Search for the cell housing the specified text and yield its [X, Y] center coordinate. 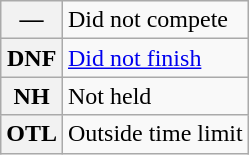
— [32, 20]
Not held [156, 96]
Did not finish [156, 58]
Outside time limit [156, 134]
OTL [32, 134]
DNF [32, 58]
NH [32, 96]
Did not compete [156, 20]
